For the text-containing cell, return its midpoint in (X, Y) coordinate format. 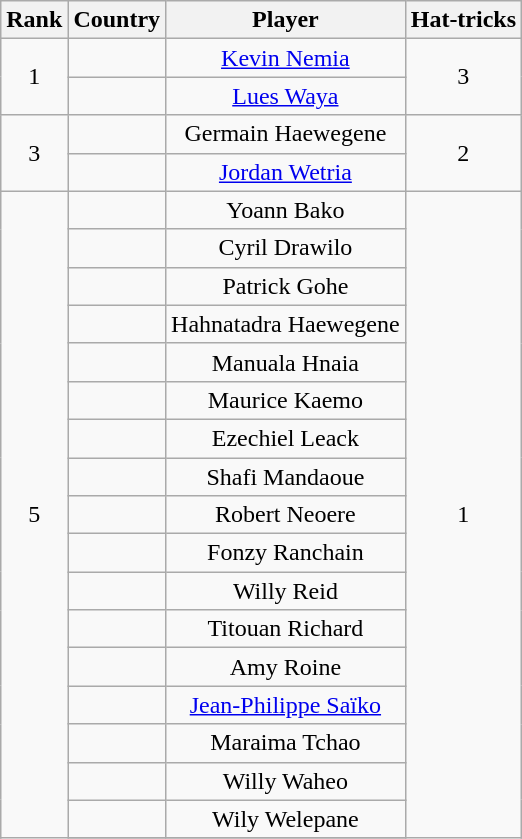
Jordan Wetria (286, 172)
Titouan Richard (286, 629)
Jean-Philippe Saïko (286, 705)
Manuala Hnaia (286, 362)
5 (34, 514)
Cyril Drawilo (286, 248)
Hahnatadra Haewegene (286, 324)
Maraima Tchao (286, 743)
Willy Waheo (286, 781)
Ezechiel Leack (286, 438)
Country (117, 20)
Rank (34, 20)
Fonzy Ranchain (286, 553)
Player (286, 20)
Hat-tricks (463, 20)
Maurice Kaemo (286, 400)
Lues Waya (286, 96)
Robert Neoere (286, 515)
Patrick Gohe (286, 286)
Yoann Bako (286, 210)
Germain Haewegene (286, 134)
Kevin Nemia (286, 58)
Willy Reid (286, 591)
2 (463, 153)
Shafi Mandaoue (286, 477)
Wily Welepane (286, 819)
Amy Roine (286, 667)
